Search for the cell housing the specified text and yield its (X, Y) center coordinate. 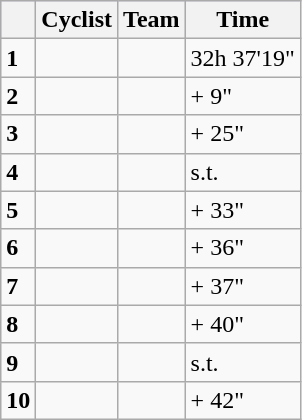
5 (18, 210)
Cyclist (77, 20)
6 (18, 248)
+ 25" (242, 134)
9 (18, 362)
1 (18, 58)
7 (18, 286)
Time (242, 20)
+ 36" (242, 248)
3 (18, 134)
2 (18, 96)
10 (18, 400)
+ 40" (242, 324)
+ 9" (242, 96)
Team (152, 20)
+ 42" (242, 400)
+ 33" (242, 210)
+ 37" (242, 286)
32h 37'19" (242, 58)
8 (18, 324)
4 (18, 172)
